Extract the (X, Y) coordinate from the center of the cell holding the provided text.  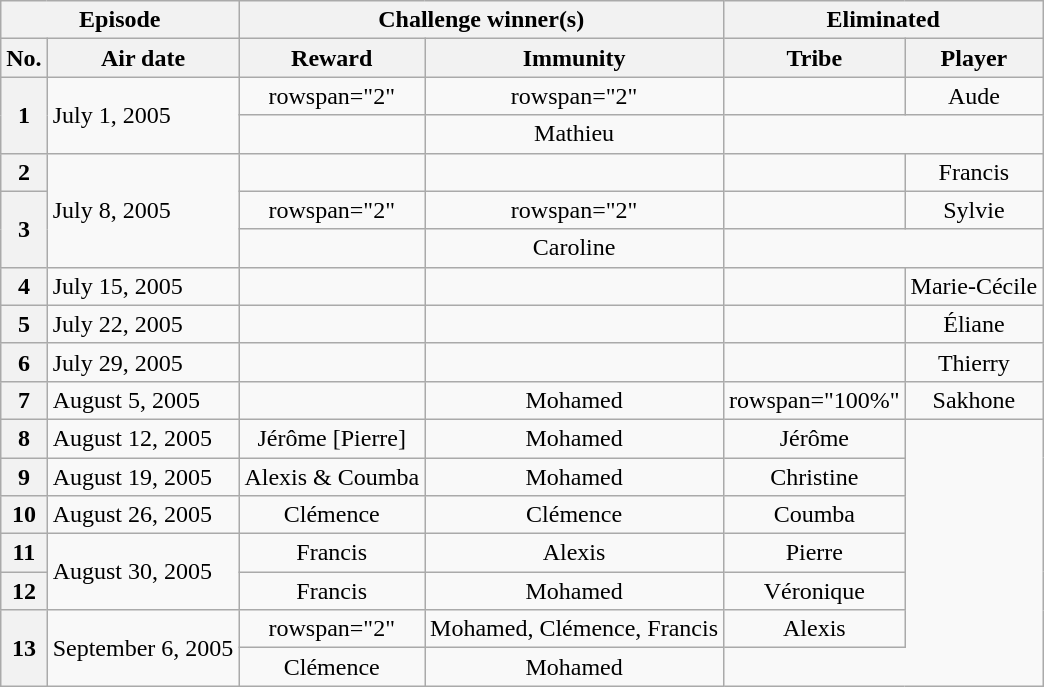
July 8, 2005 (143, 210)
12 (24, 591)
1 (24, 115)
3 (24, 229)
Éliane (974, 324)
Alexis & Coumba (332, 477)
Caroline (574, 248)
July 15, 2005 (143, 286)
7 (24, 400)
Christine (815, 477)
Reward (332, 58)
Episode (120, 20)
Mohamed, Clémence, Francis (574, 629)
Sakhone (974, 400)
13 (24, 648)
Mathieu (574, 134)
Air date (143, 58)
2 (24, 172)
Aude (974, 96)
rowspan="100%" (815, 400)
July 29, 2005 (143, 362)
5 (24, 324)
Thierry (974, 362)
August 19, 2005 (143, 477)
Challenge winner(s) (482, 20)
No. (24, 58)
Jérôme (815, 438)
August 30, 2005 (143, 572)
Tribe (815, 58)
Jérôme [Pierre] (332, 438)
Marie-Cécile (974, 286)
6 (24, 362)
9 (24, 477)
July 1, 2005 (143, 115)
Coumba (815, 515)
September 6, 2005 (143, 648)
July 22, 2005 (143, 324)
August 5, 2005 (143, 400)
Pierre (815, 553)
10 (24, 515)
Player (974, 58)
August 26, 2005 (143, 515)
Immunity (574, 58)
Véronique (815, 591)
Sylvie (974, 210)
Eliminated (884, 20)
August 12, 2005 (143, 438)
11 (24, 553)
8 (24, 438)
4 (24, 286)
